Locate the cell with the specified text and output its (X, Y) center coordinate. 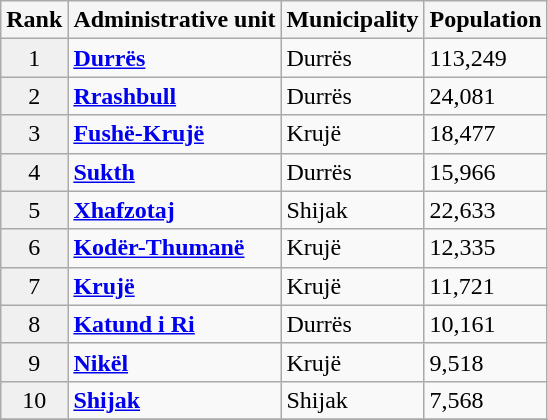
Fushë-Krujë (174, 134)
10 (34, 400)
Administrative unit (174, 20)
Xhafzotaj (174, 210)
Sukth (174, 172)
9,518 (486, 362)
8 (34, 324)
2 (34, 96)
9 (34, 362)
12,335 (486, 248)
15,966 (486, 172)
Nikël (174, 362)
10,161 (486, 324)
5 (34, 210)
6 (34, 248)
Katund i Ri (174, 324)
Rrashbull (174, 96)
3 (34, 134)
24,081 (486, 96)
7,568 (486, 400)
11,721 (486, 286)
Municipality (352, 20)
18,477 (486, 134)
22,633 (486, 210)
4 (34, 172)
Kodër-Thumanë (174, 248)
1 (34, 58)
113,249 (486, 58)
Population (486, 20)
7 (34, 286)
Rank (34, 20)
